Locate the cell with the specified text and output its (X, Y) center coordinate. 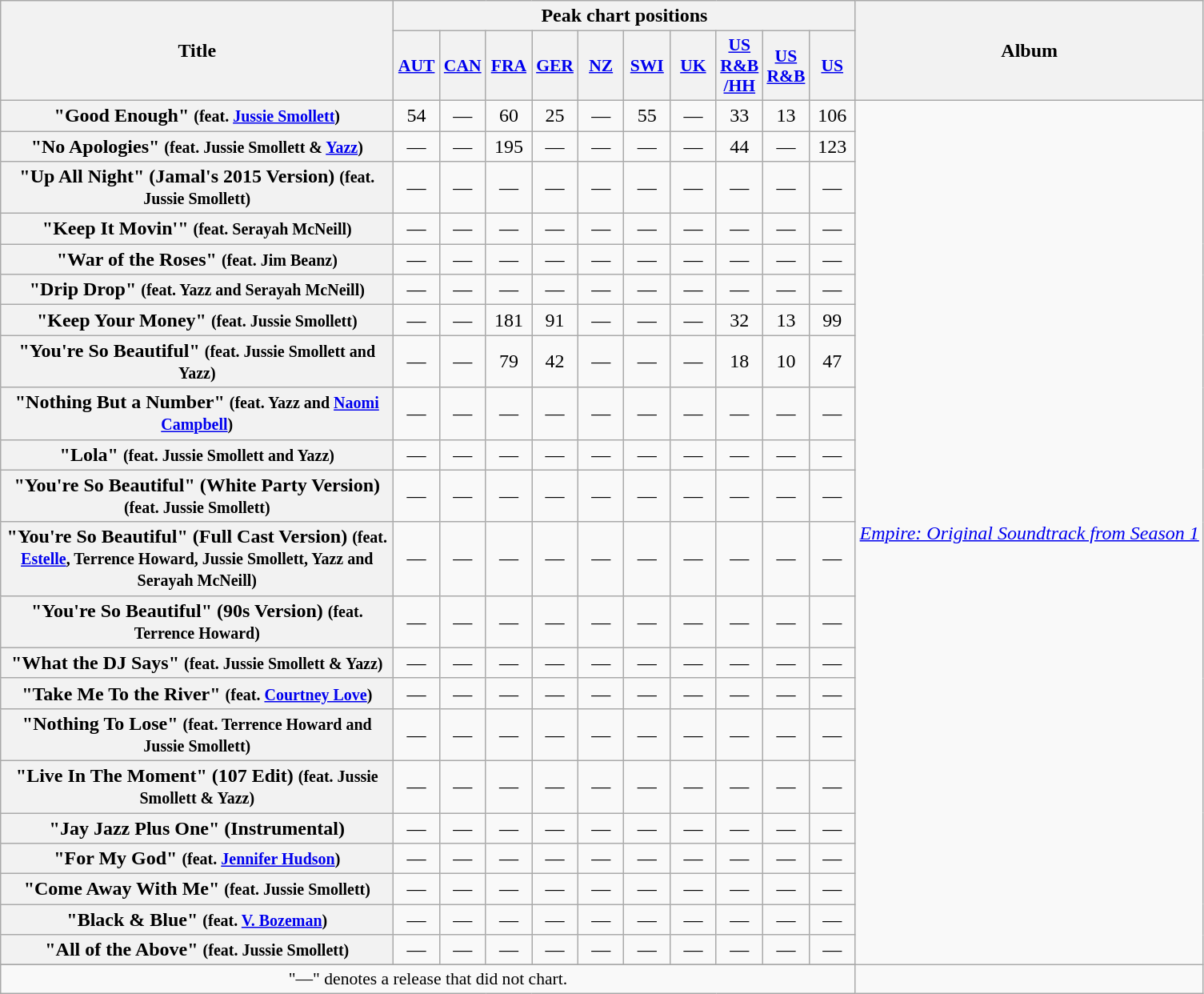
CAN (462, 66)
91 (555, 320)
47 (832, 362)
"All of the Above" (feat. Jussie Smollett) (197, 950)
42 (555, 362)
"You're So Beautiful" (90s Version) (feat. Terrence Howard) (197, 621)
Title (197, 51)
"You're So Beautiful" (Full Cast Version) (feat. Estelle, Terrence Howard, Jussie Smollett, Yazz and Serayah McNeill) (197, 559)
79 (509, 362)
44 (739, 146)
FRA (509, 66)
55 (647, 115)
"Jay Jazz Plus One" (Instrumental) (197, 828)
"War of the Roses" (feat. Jim Beanz) (197, 259)
"Come Away With Me" (feat. Jussie Smollett) (197, 889)
"Drip Drop" (feat. Yazz and Serayah McNeill) (197, 290)
181 (509, 320)
"Nothing But a Number" (feat. Yazz and Naomi Campbell) (197, 413)
99 (832, 320)
USR&B (786, 66)
Peak chart positions (624, 16)
AUT (417, 66)
"—" denotes a release that did not chart. (428, 980)
25 (555, 115)
60 (509, 115)
123 (832, 146)
"You're So Beautiful" (feat. Jussie Smollett and Yazz) (197, 362)
"Lola" (feat. Jussie Smollett and Yazz) (197, 455)
18 (739, 362)
106 (832, 115)
"What the DJ Says" (feat. Jussie Smollett & Yazz) (197, 663)
"Good Enough" (feat. Jussie Smollett) (197, 115)
US (832, 66)
32 (739, 320)
NZ (601, 66)
UK (694, 66)
"For My God" (feat. Jennifer Hudson) (197, 859)
33 (739, 115)
GER (555, 66)
10 (786, 362)
"Nothing To Lose" (feat. Terrence Howard and Jussie Smollett) (197, 735)
SWI (647, 66)
USR&B/HH (739, 66)
54 (417, 115)
195 (509, 146)
Album (1029, 51)
"Keep It Movin'" (feat. Serayah McNeill) (197, 229)
"Black & Blue" (feat. V. Bozeman) (197, 920)
Empire: Original Soundtrack from Season 1 (1029, 532)
"No Apologies" (feat. Jussie Smollett & Yazz) (197, 146)
"Live In The Moment" (107 Edit) (feat. Jussie Smollett & Yazz) (197, 786)
"Keep Your Money" (feat. Jussie Smollett) (197, 320)
"Up All Night" (Jamal's 2015 Version) (feat. Jussie Smollett) (197, 187)
"You're So Beautiful" (White Party Version) (feat. Jussie Smollett) (197, 496)
"Take Me To the River" (feat. Courtney Love) (197, 693)
